Locate the cell with the specified text and output its [x, y] center coordinate. 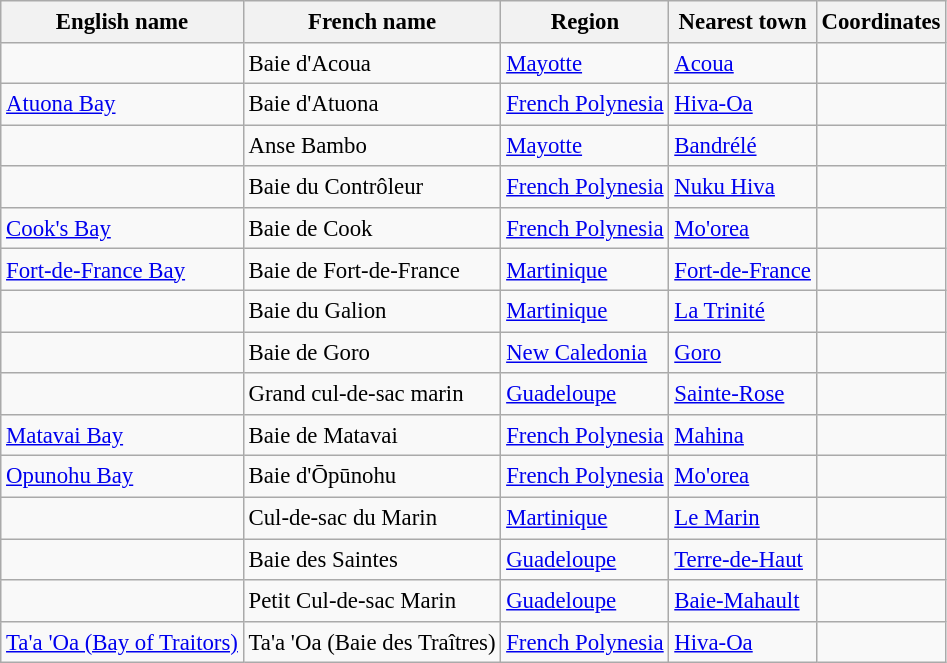
Coordinates [881, 22]
French name [372, 22]
Baie du Contrôleur [372, 186]
Baie de Matavai [372, 436]
Ta'a 'Oa (Bay of Traitors) [122, 642]
Region [585, 22]
Atuona Bay [122, 104]
Terre-de-Haut [742, 560]
Acoua [742, 62]
Baie d'Atuona [372, 104]
Baie d'Ōpūnohu [372, 476]
Nearest town [742, 22]
English name [122, 22]
Bandrélé [742, 146]
Ta'a 'Oa (Baie des Traîtres) [372, 642]
Baie du Galion [372, 312]
La Trinité [742, 312]
Baie d'Acoua [372, 62]
Baie de Cook [372, 228]
Baie des Saintes [372, 560]
Baie de Goro [372, 352]
Anse Bambo [372, 146]
Nuku Hiva [742, 186]
Le Marin [742, 518]
Baie-Mahault [742, 600]
Matavai Bay [122, 436]
New Caledonia [585, 352]
Opunohu Bay [122, 476]
Cook's Bay [122, 228]
Cul-de-sac du Marin [372, 518]
Petit Cul-de-sac Marin [372, 600]
Fort-de-France Bay [122, 270]
Mahina [742, 436]
Fort-de-France [742, 270]
Goro [742, 352]
Sainte-Rose [742, 394]
Baie de Fort-de-France [372, 270]
Grand cul-de-sac marin [372, 394]
